Output the [X, Y] coordinate of the center of the cell containing the given text.  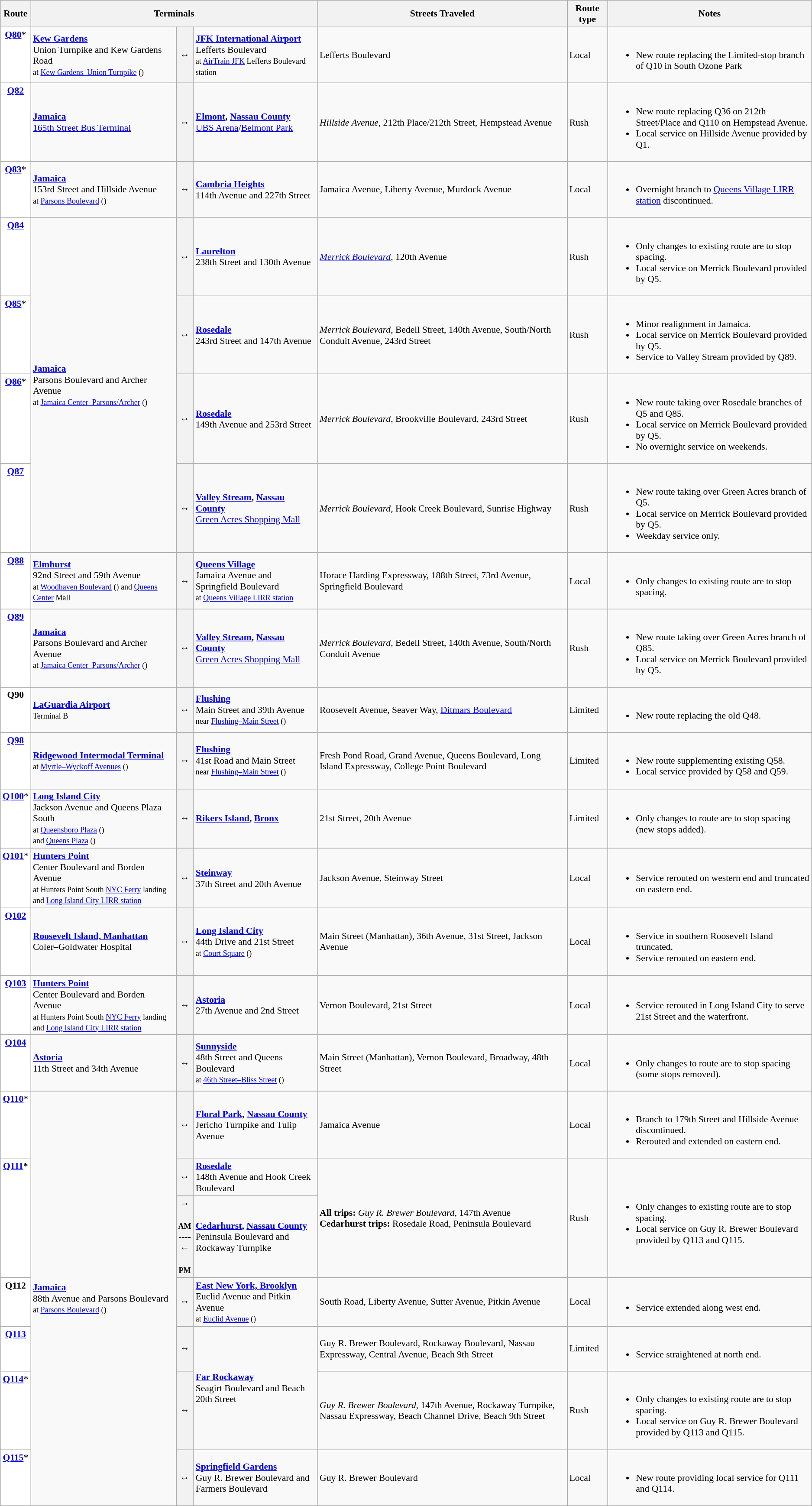
All trips: Guy R. Brewer Boulevard, 147th AvenueCedarhurst trips: Rosedale Road, Peninsula Boulevard [443, 1218]
New route supplementing existing Q58.Local service provided by Q58 and Q59. [709, 761]
Jamaica165th Street Bus Terminal [104, 122]
Flushing41st Road and Main Streetnear Flushing–Main Street () [256, 761]
21st Street, 20th Avenue [443, 819]
East New York, BrooklynEuclid Avenue and Pitkin Avenueat Euclid Avenue () [256, 1302]
Q98 [16, 761]
Route type [588, 14]
Notes [709, 14]
Jamaica Avenue, Liberty Avenue, Murdock Avenue [443, 190]
JFK International AirportLefferts Boulevardat AirTrain JFK Lefferts Boulevard station [256, 55]
Steinway37th Street and 20th Avenue [256, 878]
FlushingMain Street and 39th Avenuenear Flushing–Main Street () [256, 710]
Streets Traveled [443, 14]
Q86* [16, 419]
Merrick Boulevard, 120th Avenue [443, 257]
Q87 [16, 508]
Q103 [16, 1005]
Cambria Heights114th Avenue and 227th Street [256, 190]
Rosedale149th Avenue and 253rd Street [256, 419]
Only changes to route are to stop spacing (new stops added). [709, 819]
Service rerouted on western end and truncated on eastern end. [709, 878]
New route taking over Green Acres branch of Q85.Local service on Merrick Boulevard provided by Q5. [709, 649]
South Road, Liberty Avenue, Sutter Avenue, Pitkin Avenue [443, 1302]
Guy R. Brewer Boulevard, 147th Avenue, Rockaway Turnpike, Nassau Expressway, Beach Channel Drive, Beach 9th Street [443, 1410]
Merrick Boulevard, Bedell Street, 140th Avenue, South/North Conduit Avenue [443, 649]
Floral Park, Nassau CountyJericho Turnpike and Tulip Avenue [256, 1125]
Service rerouted in Long Island City to serve 21st Street and the waterfront. [709, 1005]
Rikers Island, Bronx [256, 819]
Q102 [16, 942]
Ridgewood Intermodal Terminalat Myrtle–Wyckoff Avenues () [104, 761]
Astoria 11th Street and 34th Avenue [104, 1063]
Q80* [16, 55]
New route taking over Green Acres branch of Q5.Local service on Merrick Boulevard provided by Q5.Weekday service only. [709, 508]
Guy R. Brewer Boulevard [443, 1478]
Jamaica153rd Street and Hillside Avenueat Parsons Boulevard () [104, 190]
Service extended along west end. [709, 1302]
Rosedale243rd Street and 147th Avenue [256, 335]
New route providing local service for Q111 and Q114. [709, 1478]
Q111* [16, 1218]
Fresh Pond Road, Grand Avenue, Queens Boulevard, Long Island Expressway, College Point Boulevard [443, 761]
Horace Harding Expressway, 188th Street, 73rd Avenue, Springfield Boulevard [443, 581]
Lefferts Boulevard [443, 55]
Long Island City44th Drive and 21st Streetat Court Square () [256, 942]
Q113 [16, 1349]
→AM----←PM [185, 1237]
Main Street (Manhattan), 36th Avenue, 31st Street, Jackson Avenue [443, 942]
Q100* [16, 819]
Only changes to existing route are to stop spacing.Local service on Merrick Boulevard provided by Q5. [709, 257]
Queens VillageJamaica Avenue and Springfield Boulevardat Queens Village LIRR station [256, 581]
Overnight branch to Queens Village LIRR station discontinued. [709, 190]
Long Island City Jackson Avenue and Queens Plaza Southat Queensboro Plaza ()and Queens Plaza () [104, 819]
Q88 [16, 581]
Merrick Boulevard, Hook Creek Boulevard, Sunrise Highway [443, 508]
New route taking over Rosedale branches of Q5 and Q85.Local service on Merrick Boulevard provided by Q5.No overnight service on weekends. [709, 419]
Hillside Avenue, 212th Place/212th Street, Hempstead Avenue [443, 122]
LaGuardia AirportTerminal B [104, 710]
Q83* [16, 190]
Laurelton238th Street and 130th Avenue [256, 257]
Q90 [16, 710]
Only changes to existing route are to stop spacing. [709, 581]
Elmhurst92nd Street and 59th Avenueat Woodhaven Boulevard () and Queens Center Mall [104, 581]
Far RockawaySeagirt Boulevard and Beach 20th Street [256, 1388]
Cedarhurst, Nassau CountyPeninsula Boulevard and Rockaway Turnpike [256, 1237]
Q84 [16, 257]
Sunnyside48th Street and Queens Boulevardat 46th Street–Bliss Street () [256, 1063]
Springfield GardensGuy R. Brewer Boulevard and Farmers Boulevard [256, 1478]
Vernon Boulevard, 21st Street [443, 1005]
Guy R. Brewer Boulevard, Rockaway Boulevard, Nassau Expressway, Central Avenue, Beach 9th Street [443, 1349]
Q85* [16, 335]
New route replacing Q36 on 212th Street/Place and Q110 on Hempstead Avenue.Local service on Hillside Avenue provided by Q1. [709, 122]
Main Street (Manhattan), Vernon Boulevard, Broadway, 48th Street [443, 1063]
Route [16, 14]
Merrick Boulevard, Bedell Street, 140th Avenue, South/North Conduit Avenue, 243rd Street [443, 335]
Service straightened at north end. [709, 1349]
Merrick Boulevard, Brookville Boulevard, 243rd Street [443, 419]
Astoria27th Avenue and 2nd Street [256, 1005]
New route replacing the old Q48. [709, 710]
Q89 [16, 649]
Rosedale148th Avenue and Hook Creek Boulevard [256, 1177]
Jackson Avenue, Steinway Street [443, 878]
Terminals [174, 14]
Roosevelt Island, ManhattanColer–Goldwater Hospital [104, 942]
Jamaica Avenue [443, 1125]
Kew GardensUnion Turnpike and Kew Gardens Roadat Kew Gardens–Union Turnpike () [104, 55]
Only changes to route are to stop spacing (some stops removed). [709, 1063]
Q115* [16, 1478]
Elmont, Nassau CountyUBS Arena/Belmont Park [256, 122]
Q112 [16, 1302]
Q101* [16, 878]
New route replacing the Limited-stop branch of Q10 in South Ozone Park [709, 55]
Branch to 179th Street and Hillside Avenue discontinued.Rerouted and extended on eastern end. [709, 1125]
Roosevelt Avenue, Seaver Way, Ditmars Boulevard [443, 710]
Q82 [16, 122]
Q110* [16, 1125]
Q114* [16, 1410]
Q104 [16, 1063]
Minor realignment in Jamaica.Local service on Merrick Boulevard provided by Q5.Service to Valley Stream provided by Q89. [709, 335]
Service in southern Roosevelt Island truncated.Service rerouted on eastern end. [709, 942]
